Return (X, Y) of the center of cell containing provided text 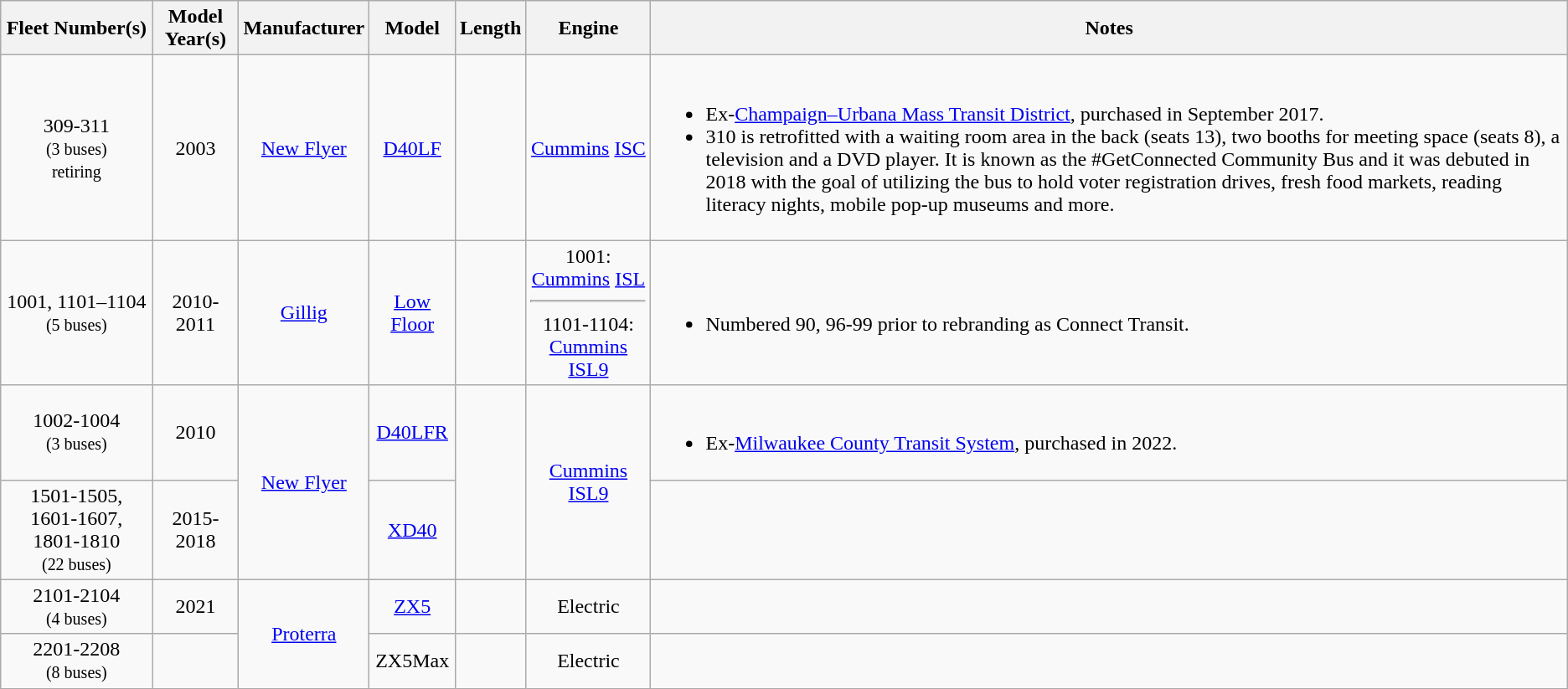
Gillig (304, 313)
1501-1505, 1601-1607, 1801-1810(22 buses) (77, 529)
D40LFR (412, 432)
1001: Cummins ISL1101-1104: Cummins ISL9 (588, 313)
Numbered 90, 96-99 prior to rebranding as Connect Transit. (1109, 313)
2201-2208(8 buses) (77, 661)
2010-2011 (196, 313)
309-311(3 buses)retiring (77, 147)
2010 (196, 432)
Notes (1109, 28)
Cummins ISC (588, 147)
2101-2104(4 buses) (77, 606)
ZX5 (412, 606)
Low Floor (412, 313)
Model Year(s) (196, 28)
Ex-Milwaukee County Transit System, purchased in 2022. (1109, 432)
Model (412, 28)
2003 (196, 147)
Engine (588, 28)
ZX5Max (412, 661)
2021 (196, 606)
XD40 (412, 529)
2015-2018 (196, 529)
Proterra (304, 634)
Fleet Number(s) (77, 28)
1001, 1101–1104(5 buses) (77, 313)
Cummins ISL9 (588, 482)
D40LF (412, 147)
Manufacturer (304, 28)
Length (491, 28)
1002-1004(3 buses) (77, 432)
